For the text-containing cell, return its midpoint in (x, y) coordinate format. 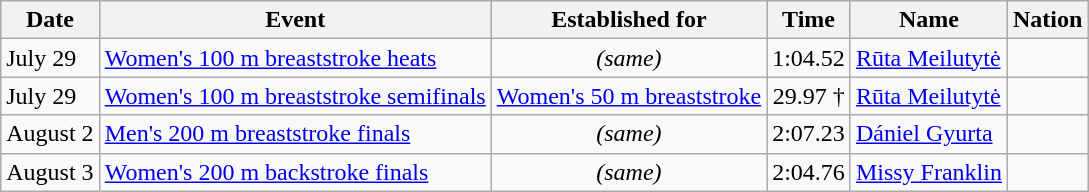
Date (50, 20)
Women's 100 m breaststroke heats (295, 58)
1:04.52 (809, 58)
29.97 † (809, 96)
Missy Franklin (928, 172)
Name (928, 20)
Event (295, 20)
August 3 (50, 172)
Women's 100 m breaststroke semifinals (295, 96)
Nation (1047, 20)
Time (809, 20)
August 2 (50, 134)
2:07.23 (809, 134)
Dániel Gyurta (928, 134)
Women's 50 m breaststroke (628, 96)
Women's 200 m backstroke finals (295, 172)
Established for (628, 20)
2:04.76 (809, 172)
Men's 200 m breaststroke finals (295, 134)
